Determine the [X, Y] coordinate at the center of the cell enclosing the given text.  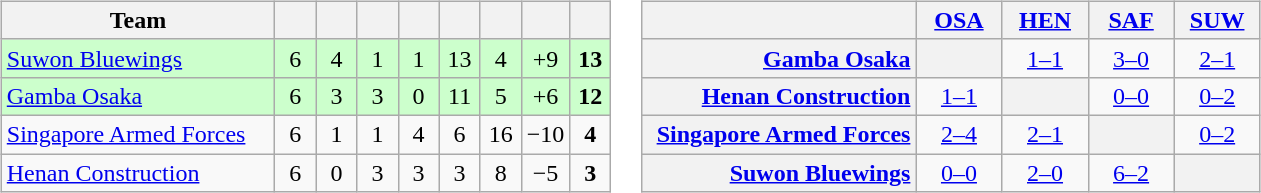
SAF [1131, 20]
5 [500, 96]
HEN [1045, 20]
12 [590, 96]
6–2 [1131, 173]
SUW [1217, 20]
2–4 [959, 134]
+9 [546, 58]
OSA [959, 20]
3–0 [1131, 58]
11 [460, 96]
−5 [546, 173]
2–0 [1045, 173]
Team [138, 20]
8 [500, 173]
+6 [546, 96]
16 [500, 134]
−10 [546, 134]
